Determine the [x, y] coordinate at the center of the cell enclosing the given text.  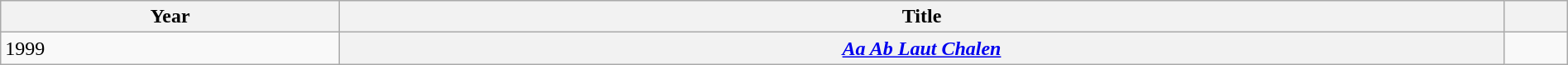
Title [922, 17]
Aa Ab Laut Chalen [922, 48]
1999 [170, 48]
Year [170, 17]
